Detect which cell encompasses the target text, then output its (X, Y) center coordinate. 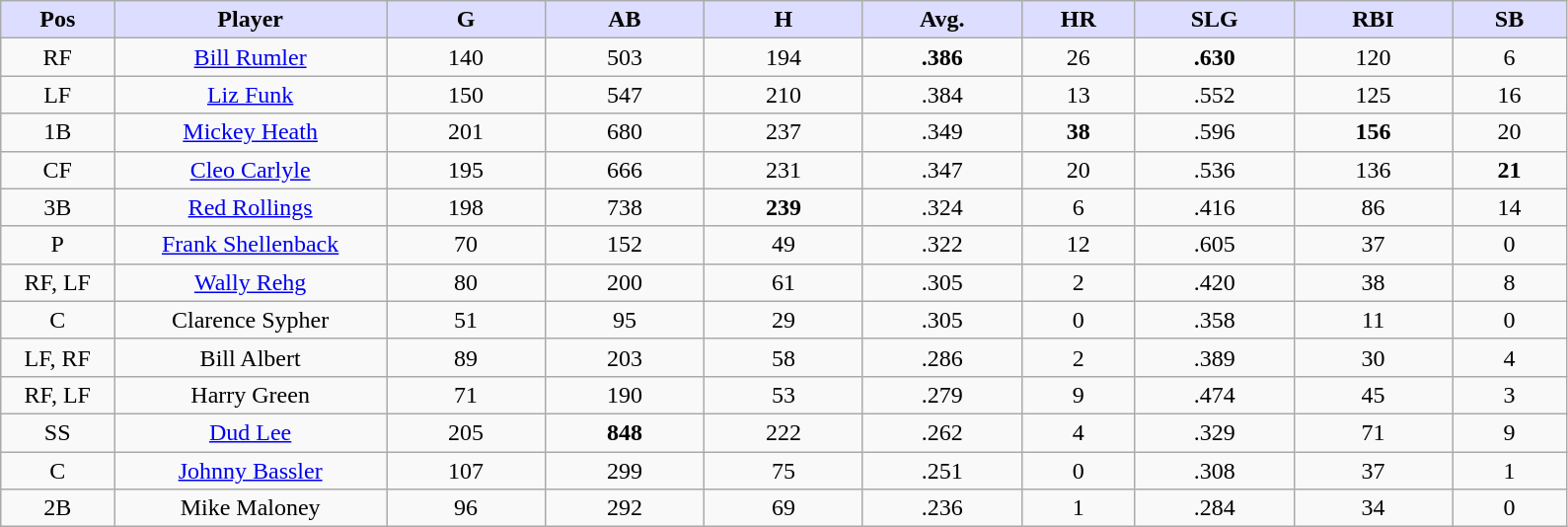
95 (624, 320)
26 (1078, 57)
666 (624, 170)
.236 (941, 508)
LF (57, 95)
51 (466, 320)
21 (1510, 170)
P (57, 245)
.389 (1214, 357)
Harry Green (251, 395)
34 (1374, 508)
.308 (1214, 471)
210 (784, 95)
Frank Shellenback (251, 245)
136 (1374, 170)
Mike Maloney (251, 508)
Red Rollings (251, 207)
RBI (1374, 20)
LF, RF (57, 357)
.420 (1214, 282)
1B (57, 132)
Pos (57, 20)
Bill Albert (251, 357)
70 (466, 245)
AB (624, 20)
237 (784, 132)
Liz Funk (251, 95)
198 (466, 207)
12 (1078, 245)
231 (784, 170)
.630 (1214, 57)
58 (784, 357)
.596 (1214, 132)
Mickey Heath (251, 132)
150 (466, 95)
.347 (941, 170)
292 (624, 508)
680 (624, 132)
125 (1374, 95)
.286 (941, 357)
.605 (1214, 245)
G (466, 20)
13 (1078, 95)
Avg. (941, 20)
299 (624, 471)
86 (1374, 207)
.358 (1214, 320)
156 (1374, 132)
2B (57, 508)
195 (466, 170)
201 (466, 132)
.552 (1214, 95)
503 (624, 57)
152 (624, 245)
200 (624, 282)
Dud Lee (251, 432)
.262 (941, 432)
.329 (1214, 432)
8 (1510, 282)
16 (1510, 95)
120 (1374, 57)
.324 (941, 207)
194 (784, 57)
49 (784, 245)
222 (784, 432)
H (784, 20)
80 (466, 282)
239 (784, 207)
14 (1510, 207)
HR (1078, 20)
Player (251, 20)
29 (784, 320)
SS (57, 432)
Clarence Sypher (251, 320)
848 (624, 432)
3B (57, 207)
75 (784, 471)
Cleo Carlyle (251, 170)
SLG (1214, 20)
205 (466, 432)
RF (57, 57)
3 (1510, 395)
140 (466, 57)
.251 (941, 471)
.536 (1214, 170)
45 (1374, 395)
.416 (1214, 207)
.349 (941, 132)
CF (57, 170)
547 (624, 95)
.279 (941, 395)
203 (624, 357)
53 (784, 395)
96 (466, 508)
190 (624, 395)
30 (1374, 357)
Bill Rumler (251, 57)
.322 (941, 245)
.386 (941, 57)
69 (784, 508)
11 (1374, 320)
Wally Rehg (251, 282)
Johnny Bassler (251, 471)
SB (1510, 20)
.284 (1214, 508)
89 (466, 357)
.384 (941, 95)
.474 (1214, 395)
738 (624, 207)
107 (466, 471)
61 (784, 282)
